Identify which cell holds the provided text, then report its [x, y] central coordinate. 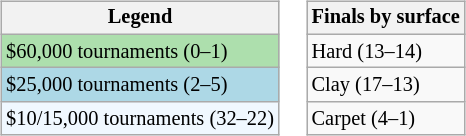
Legend [140, 18]
$60,000 tournaments (0–1) [140, 51]
Finals by surface [386, 18]
Carpet (4–1) [386, 119]
Clay (17–13) [386, 85]
$25,000 tournaments (2–5) [140, 85]
$10/15,000 tournaments (32–22) [140, 119]
Hard (13–14) [386, 51]
